Detect which cell encompasses the target text, then output its (X, Y) center coordinate. 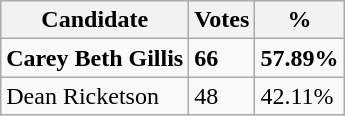
57.89% (300, 58)
Carey Beth Gillis (95, 58)
Votes (222, 20)
48 (222, 96)
Dean Ricketson (95, 96)
66 (222, 58)
Candidate (95, 20)
42.11% (300, 96)
% (300, 20)
